Find where the given text appears and provide that cell's center as (x, y) coordinate. 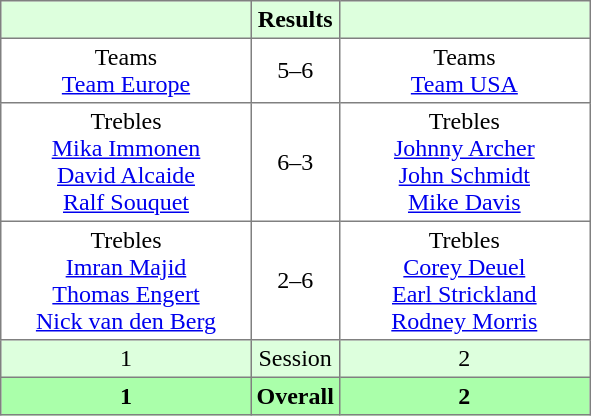
TreblesMika ImmonenDavid AlcaideRalf Souquet (126, 162)
Session (295, 359)
Results (295, 20)
TeamsTeam Europe (126, 70)
5–6 (295, 70)
TeamsTeam USA (464, 70)
TreblesJohnny ArcherJohn SchmidtMike Davis (464, 162)
TreblesCorey DeuelEarl StricklandRodney Morris (464, 280)
TreblesImran MajidThomas EngertNick van den Berg (126, 280)
2–6 (295, 280)
Overall (295, 396)
6–3 (295, 162)
